Extract the [x, y] coordinate from the center of the cell holding the provided text.  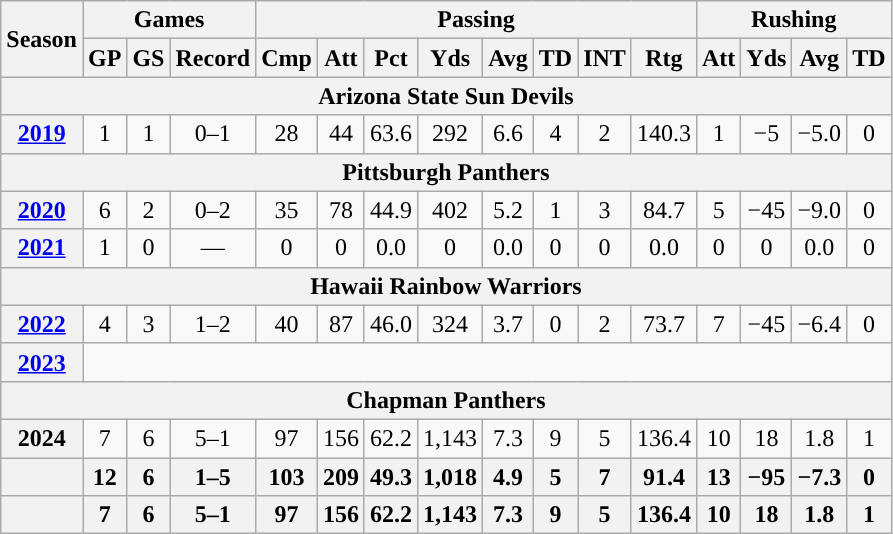
INT [605, 58]
63.6 [390, 134]
91.4 [664, 477]
Chapman Panthers [446, 400]
6.6 [508, 134]
2021 [42, 248]
2024 [42, 438]
−9.0 [820, 210]
292 [450, 134]
4.9 [508, 477]
44 [340, 134]
73.7 [664, 324]
Pct [390, 58]
−95 [766, 477]
46.0 [390, 324]
GP [104, 58]
78 [340, 210]
1–2 [213, 324]
Passing [476, 20]
GS [148, 58]
2020 [42, 210]
2019 [42, 134]
Arizona State Sun Devils [446, 96]
Record [213, 58]
5.2 [508, 210]
12 [104, 477]
44.9 [390, 210]
−5 [766, 134]
Rushing [794, 20]
2023 [42, 362]
−6.4 [820, 324]
35 [287, 210]
−5.0 [820, 134]
Games [168, 20]
40 [287, 324]
140.3 [664, 134]
87 [340, 324]
3.7 [508, 324]
1,018 [450, 477]
324 [450, 324]
2022 [42, 324]
Cmp [287, 58]
— [213, 248]
Rtg [664, 58]
84.7 [664, 210]
0–2 [213, 210]
0–1 [213, 134]
Season [42, 39]
1–5 [213, 477]
103 [287, 477]
49.3 [390, 477]
−7.3 [820, 477]
28 [287, 134]
209 [340, 477]
Pittsburgh Panthers [446, 172]
402 [450, 210]
13 [718, 477]
Hawaii Rainbow Warriors [446, 286]
